Extract the [x, y] coordinate from the center of the cell holding the provided text.  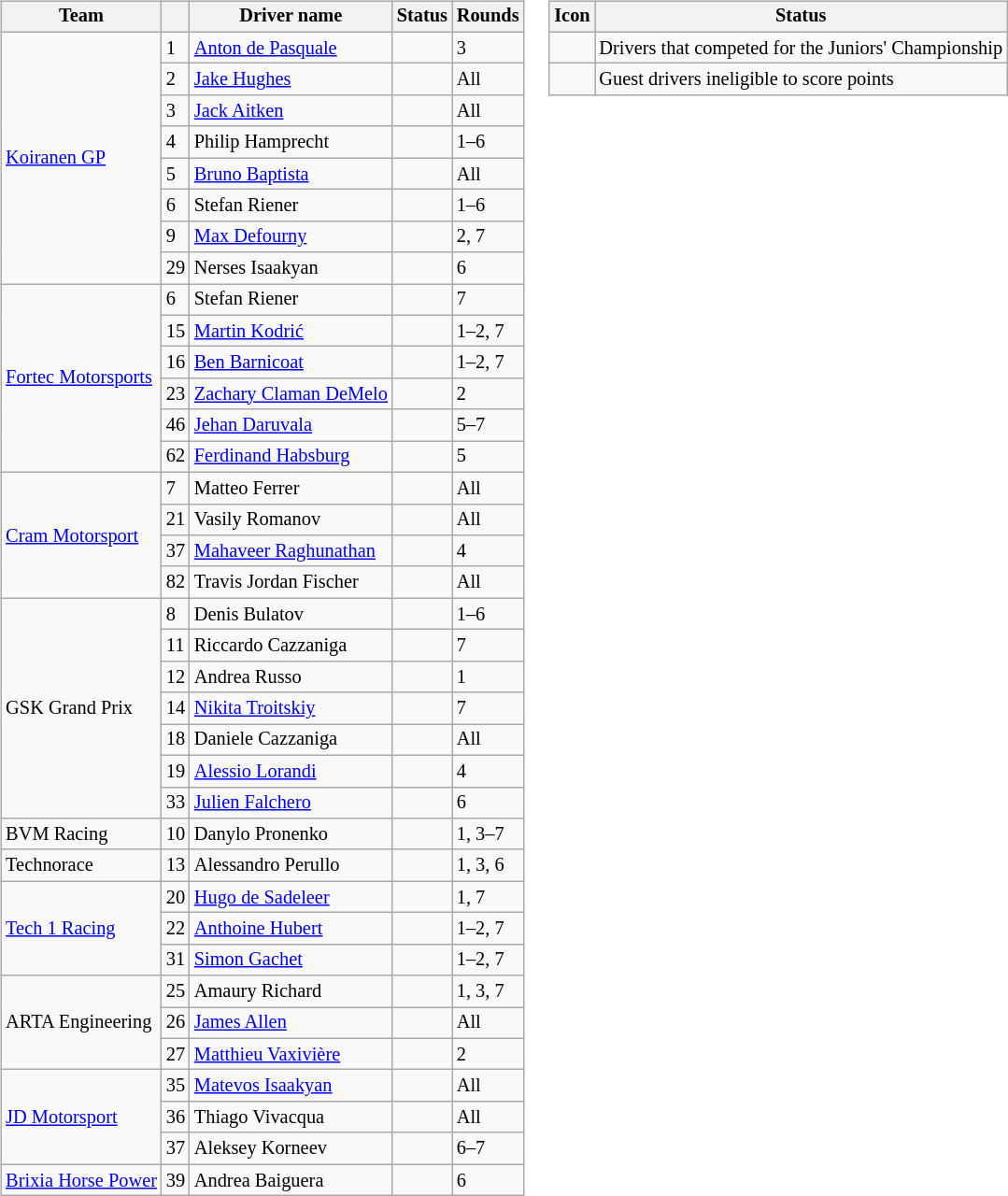
Hugo de Sadeleer [291, 897]
25 [176, 991]
Rounds [488, 17]
8 [176, 614]
Brixia Horse Power [81, 1180]
23 [176, 394]
GSK Grand Prix [81, 708]
Matthieu Vaxivière [291, 1054]
1, 7 [488, 897]
35 [176, 1086]
2, 7 [488, 236]
Matevos Isaakyan [291, 1086]
BVM Racing [81, 834]
Anthoine Hubert [291, 929]
Riccardo Cazzaniga [291, 646]
Julien Falchero [291, 803]
Andrea Russo [291, 676]
18 [176, 740]
Matteo Ferrer [291, 488]
13 [176, 865]
Nikita Troitskiy [291, 708]
Fortec Motorsports [81, 378]
29 [176, 268]
Aleksey Korneev [291, 1148]
11 [176, 646]
Alessandro Perullo [291, 865]
39 [176, 1180]
9 [176, 236]
Cram Motorsport [81, 534]
Vasily Romanov [291, 520]
21 [176, 520]
Mahaveer Raghunathan [291, 551]
Danylo Pronenko [291, 834]
Icon [572, 17]
1, 3, 7 [488, 991]
Jehan Daruvala [291, 425]
20 [176, 897]
JD Motorsport [81, 1118]
Travis Jordan Fischer [291, 582]
Daniele Cazzaniga [291, 740]
Amaury Richard [291, 991]
Simon Gachet [291, 960]
Denis Bulatov [291, 614]
26 [176, 1023]
Team [81, 17]
Jack Aitken [291, 111]
Nerses Isaakyan [291, 268]
Koiranen GP [81, 157]
33 [176, 803]
46 [176, 425]
ARTA Engineering [81, 1022]
31 [176, 960]
Tech 1 Racing [81, 929]
14 [176, 708]
19 [176, 771]
Drivers that competed for the Juniors' Championship [800, 48]
Jake Hughes [291, 79]
1, 3–7 [488, 834]
27 [176, 1054]
1, 3, 6 [488, 865]
Philip Hamprecht [291, 142]
12 [176, 676]
Anton de Pasquale [291, 48]
36 [176, 1118]
Zachary Claman DeMelo [291, 394]
Andrea Baiguera [291, 1180]
5–7 [488, 425]
Technorace [81, 865]
82 [176, 582]
10 [176, 834]
Ben Barnicoat [291, 363]
Guest drivers ineligible to score points [800, 79]
15 [176, 331]
Ferdinand Habsburg [291, 457]
Alessio Lorandi [291, 771]
Bruno Baptista [291, 174]
Martin Kodrić [291, 331]
Max Defourny [291, 236]
6–7 [488, 1148]
Thiago Vivacqua [291, 1118]
22 [176, 929]
62 [176, 457]
James Allen [291, 1023]
16 [176, 363]
Driver name [291, 17]
